Output the [X, Y] coordinate of the center of the cell containing the given text.  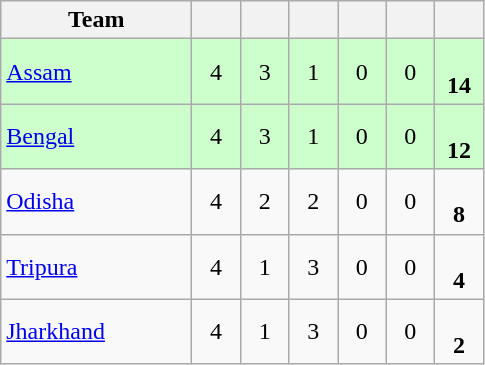
Jharkhand [96, 332]
Tripura [96, 266]
Odisha [96, 202]
8 [460, 202]
Bengal [96, 136]
12 [460, 136]
Team [96, 20]
Assam [96, 72]
14 [460, 72]
